Pinpoint the cell where the given text exists, returning its [x, y] midpoint coordinate. 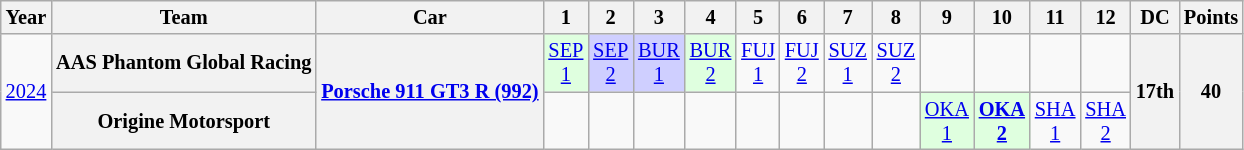
BUR2 [711, 63]
6 [802, 17]
SEP1 [566, 63]
4 [711, 17]
1 [566, 17]
Car [430, 17]
7 [848, 17]
Points [1211, 17]
Team [184, 17]
DC [1155, 17]
2024 [26, 92]
Year [26, 17]
11 [1055, 17]
2 [610, 17]
5 [758, 17]
3 [659, 17]
BUR1 [659, 63]
Origine Motorsport [184, 121]
SUZ1 [848, 63]
FUJ2 [802, 63]
17th [1155, 92]
SHA1 [1055, 121]
9 [947, 17]
OKA1 [947, 121]
AAS Phantom Global Racing [184, 63]
8 [896, 17]
10 [1002, 17]
SUZ2 [896, 63]
40 [1211, 92]
OKA2 [1002, 121]
Porsche 911 GT3 R (992) [430, 92]
FUJ1 [758, 63]
SHA2 [1105, 121]
SEP2 [610, 63]
12 [1105, 17]
